Pinpoint the cell where the given text exists, returning its (x, y) midpoint coordinate. 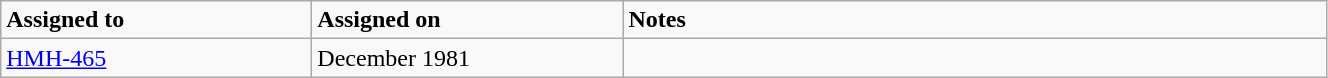
December 1981 (468, 58)
Assigned on (468, 20)
Notes (975, 20)
Assigned to (156, 20)
HMH-465 (156, 58)
